Return [x, y] of the center of cell containing provided text 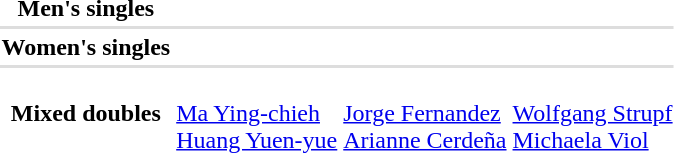
Women's singles [86, 47]
